Return the (X, Y) coordinate for the center point of the cell that contains the specified text.  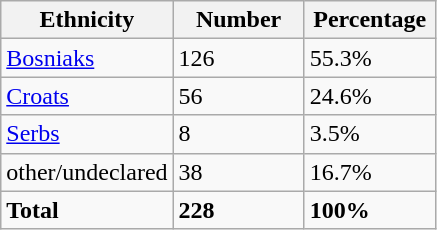
other/undeclared (87, 172)
55.3% (370, 58)
126 (238, 58)
100% (370, 210)
16.7% (370, 172)
Croats (87, 96)
Number (238, 20)
Total (87, 210)
3.5% (370, 134)
Bosniaks (87, 58)
Ethnicity (87, 20)
38 (238, 172)
8 (238, 134)
Percentage (370, 20)
56 (238, 96)
228 (238, 210)
Serbs (87, 134)
24.6% (370, 96)
